Capture the cell that displays the provided text and extract its [x, y] central coordinate. 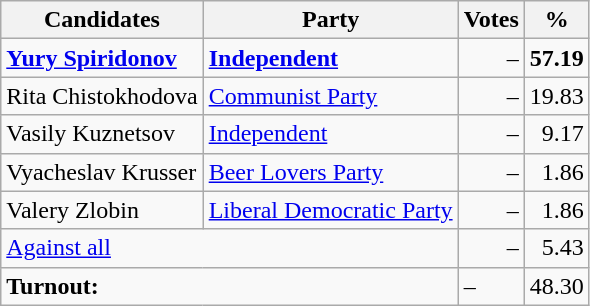
Candidates [102, 20]
Valery Zlobin [102, 210]
Against all [230, 248]
Vasily Kuznetsov [102, 134]
57.19 [556, 58]
Vyacheslav Krusser [102, 172]
Votes [491, 20]
9.17 [556, 134]
19.83 [556, 96]
Liberal Democratic Party [330, 210]
Party [330, 20]
Communist Party [330, 96]
5.43 [556, 248]
Beer Lovers Party [330, 172]
Turnout: [230, 286]
Yury Spiridonov [102, 58]
48.30 [556, 286]
% [556, 20]
Rita Chistokhodova [102, 96]
